Return the [X, Y] coordinate for the center point of the cell that contains the specified text.  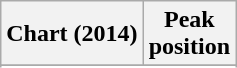
Chart (2014) [72, 34]
Peakposition [189, 34]
